Extract the (X, Y) coordinate from the center of the cell holding the provided text.  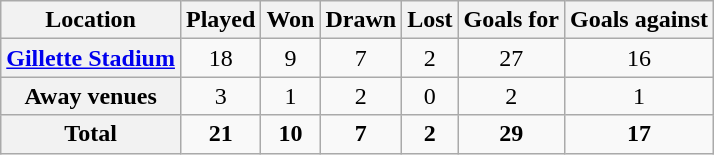
9 (290, 58)
18 (220, 58)
Away venues (91, 96)
0 (430, 96)
16 (638, 58)
10 (290, 134)
Goals against (638, 20)
21 (220, 134)
Won (290, 20)
Lost (430, 20)
Total (91, 134)
3 (220, 96)
29 (511, 134)
Played (220, 20)
27 (511, 58)
Goals for (511, 20)
Drawn (361, 20)
Gillette Stadium (91, 58)
17 (638, 134)
Location (91, 20)
